Find where the given text appears and provide that cell's center as [x, y] coordinate. 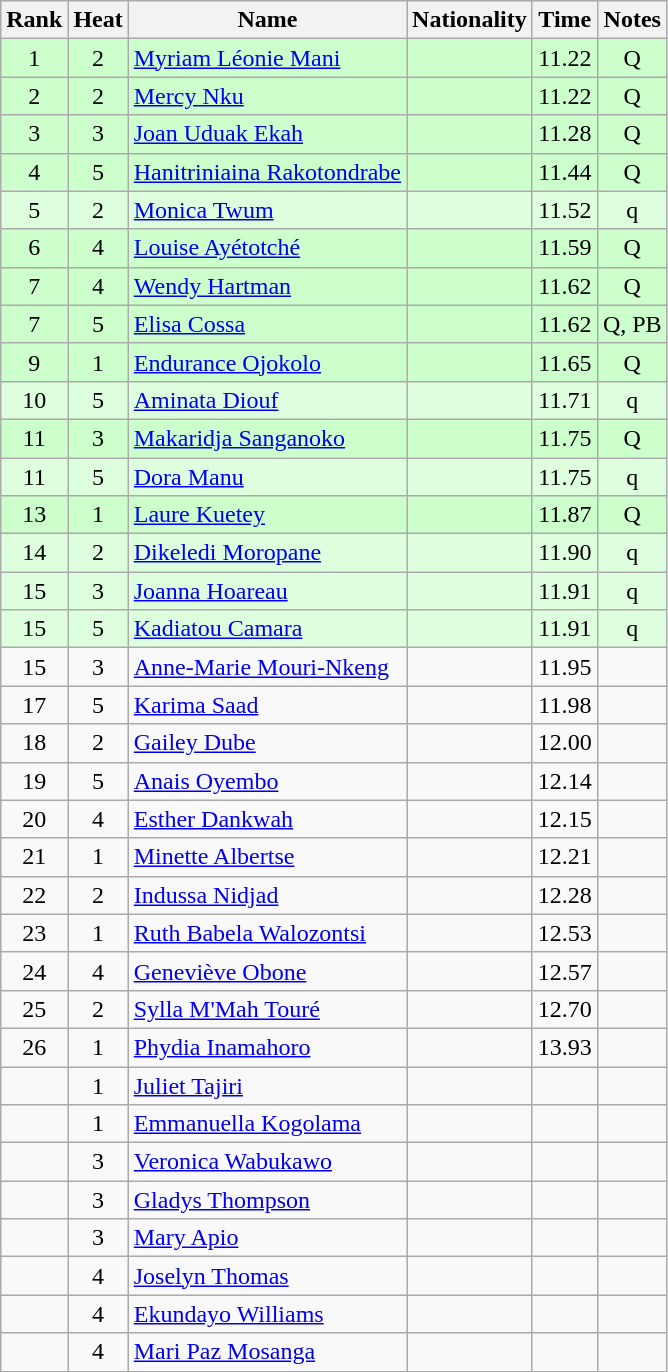
11.65 [564, 362]
Phydia Inamahoro [267, 1047]
Mari Paz Mosanga [267, 1352]
Joselyn Thomas [267, 1276]
13.93 [564, 1047]
11.90 [564, 553]
17 [34, 705]
21 [34, 857]
18 [34, 743]
26 [34, 1047]
Heat [98, 20]
Makaridja Sanganoko [267, 438]
9 [34, 362]
22 [34, 895]
11.44 [564, 172]
Geneviève Obone [267, 971]
Joanna Hoareau [267, 591]
14 [34, 553]
Dora Manu [267, 477]
Mary Apio [267, 1238]
Dikeledi Moropane [267, 553]
11.87 [564, 515]
25 [34, 1009]
11.95 [564, 667]
Wendy Hartman [267, 286]
12.70 [564, 1009]
13 [34, 515]
Laure Kuetey [267, 515]
19 [34, 781]
12.15 [564, 819]
Rank [34, 20]
Hanitriniaina Rakotondrabe [267, 172]
Juliet Tajiri [267, 1085]
23 [34, 933]
Anne-Marie Mouri-Nkeng [267, 667]
Nationality [470, 20]
Kadiatou Camara [267, 629]
Notes [632, 20]
12.14 [564, 781]
Anais Oyembo [267, 781]
20 [34, 819]
Minette Albertse [267, 857]
6 [34, 248]
Ekundayo Williams [267, 1314]
12.53 [564, 933]
Karima Saad [267, 705]
Myriam Léonie Mani [267, 58]
Sylla M'Mah Touré [267, 1009]
12.28 [564, 895]
12.00 [564, 743]
Q, PB [632, 324]
11.71 [564, 400]
12.57 [564, 971]
Endurance Ojokolo [267, 362]
Louise Ayétotché [267, 248]
11.28 [564, 134]
Elisa Cossa [267, 324]
Gailey Dube [267, 743]
11.52 [564, 210]
24 [34, 971]
Veronica Wabukawo [267, 1162]
Ruth Babela Walozontsi [267, 933]
Esther Dankwah [267, 819]
Name [267, 20]
Indussa Nidjad [267, 895]
Mercy Nku [267, 96]
Time [564, 20]
Aminata Diouf [267, 400]
12.21 [564, 857]
Emmanuella Kogolama [267, 1124]
Gladys Thompson [267, 1200]
Monica Twum [267, 210]
Joan Uduak Ekah [267, 134]
11.98 [564, 705]
11.59 [564, 248]
10 [34, 400]
